Search for the cell housing the specified text and yield its [x, y] center coordinate. 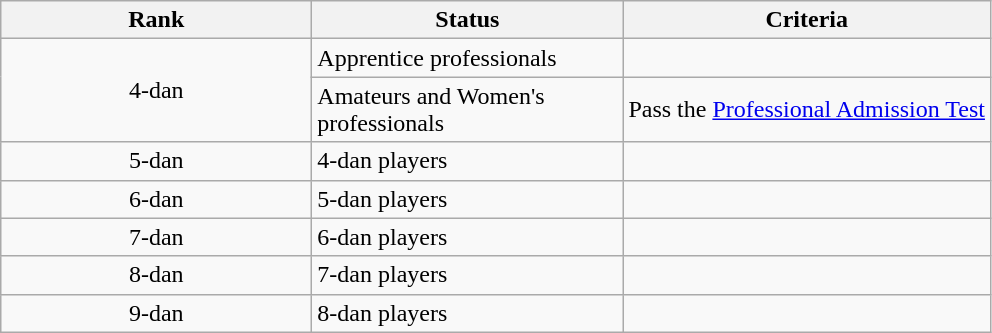
8-dan [156, 275]
7-dan [156, 237]
6-dan players [468, 237]
Status [468, 20]
Rank [156, 20]
6-dan [156, 199]
4-dan players [468, 161]
Amateurs and Women's professionals [468, 110]
7-dan players [468, 275]
Criteria [807, 20]
9-dan [156, 313]
8-dan players [468, 313]
5-dan players [468, 199]
Pass the Professional Admission Test [807, 110]
5-dan [156, 161]
Apprentice professionals [468, 58]
4-dan [156, 90]
